Search for the cell housing the specified text and yield its (x, y) center coordinate. 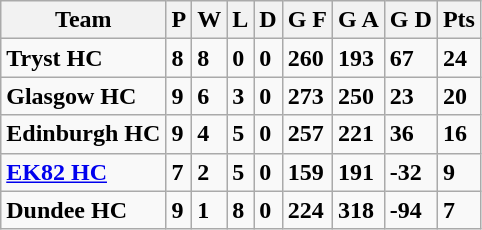
193 (359, 58)
-94 (410, 210)
191 (359, 172)
L (240, 20)
36 (410, 134)
3 (240, 96)
67 (410, 58)
16 (458, 134)
250 (359, 96)
P (179, 20)
D (268, 20)
257 (307, 134)
G D (410, 20)
1 (210, 210)
Team (84, 20)
Pts (458, 20)
Tryst HC (84, 58)
2 (210, 172)
Glasgow HC (84, 96)
24 (458, 58)
23 (410, 96)
6 (210, 96)
4 (210, 134)
318 (359, 210)
Edinburgh HC (84, 134)
224 (307, 210)
W (210, 20)
20 (458, 96)
-32 (410, 172)
G F (307, 20)
221 (359, 134)
273 (307, 96)
Dundee HC (84, 210)
G A (359, 20)
159 (307, 172)
260 (307, 58)
EK82 HC (84, 172)
